Scan for the cell matching the given text and deliver its [x, y] coordinate at center. 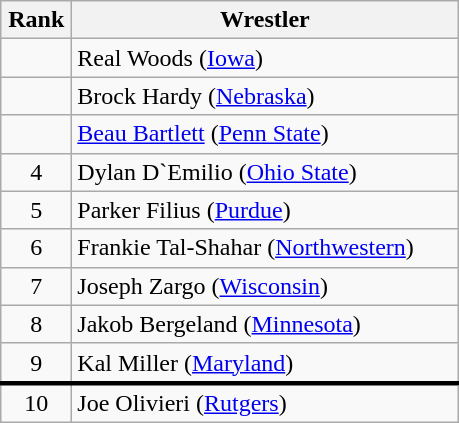
Wrestler [265, 20]
Kal Miller (Maryland) [265, 363]
Rank [36, 20]
Parker Filius (Purdue) [265, 210]
10 [36, 403]
Joseph Zargo (Wisconsin) [265, 286]
7 [36, 286]
Jakob Bergeland (Minnesota) [265, 324]
4 [36, 172]
Frankie Tal-Shahar (Northwestern) [265, 248]
9 [36, 363]
Brock Hardy (Nebraska) [265, 96]
5 [36, 210]
Beau Bartlett (Penn State) [265, 134]
6 [36, 248]
Real Woods (Iowa) [265, 58]
Joe Olivieri (Rutgers) [265, 403]
8 [36, 324]
Dylan D`Emilio (Ohio State) [265, 172]
